Find where the given text appears and provide that cell's center as (x, y) coordinate. 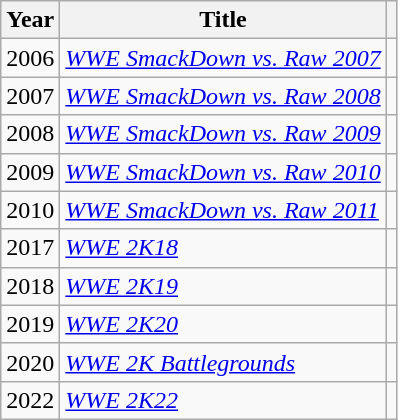
WWE 2K18 (223, 248)
WWE 2K22 (223, 400)
2020 (30, 362)
WWE SmackDown vs. Raw 2007 (223, 58)
2019 (30, 324)
2007 (30, 96)
2008 (30, 134)
WWE SmackDown vs. Raw 2008 (223, 96)
WWE 2K19 (223, 286)
WWE SmackDown vs. Raw 2010 (223, 172)
WWE SmackDown vs. Raw 2011 (223, 210)
WWE 2K20 (223, 324)
2006 (30, 58)
2009 (30, 172)
Title (223, 20)
2010 (30, 210)
Year (30, 20)
2022 (30, 400)
2017 (30, 248)
WWE 2K Battlegrounds (223, 362)
2018 (30, 286)
WWE SmackDown vs. Raw 2009 (223, 134)
